Determine the (x, y) coordinate at the center of the cell enclosing the given text.  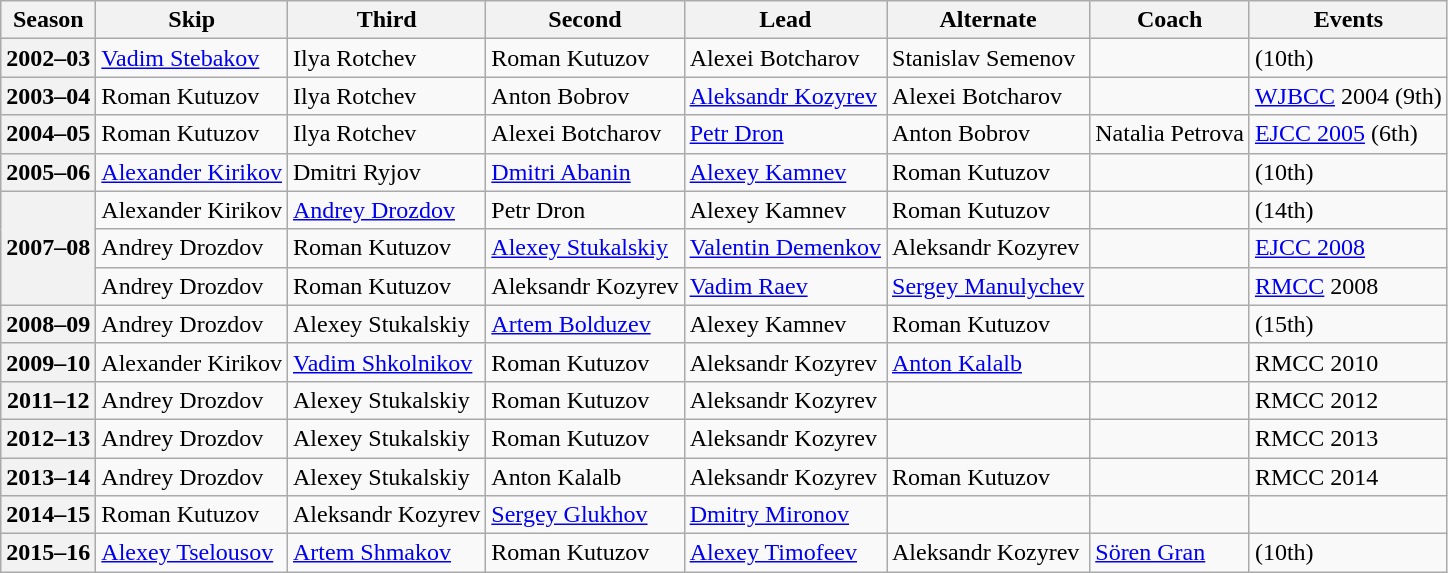
Dmitry Mironov (785, 515)
2007–08 (48, 248)
Alexey Timofeev (785, 553)
Stanislav Semenov (988, 58)
2014–15 (48, 515)
Skip (192, 20)
2004–05 (48, 134)
Season (48, 20)
Alternate (988, 20)
2011–12 (48, 400)
RMCC 2012 (1348, 400)
2009–10 (48, 362)
Artem Shmakov (386, 553)
2013–14 (48, 477)
Events (1348, 20)
Sören Gran (1170, 553)
RMCC 2013 (1348, 438)
(15th) (1348, 324)
Vadim Raev (785, 286)
RMCC 2010 (1348, 362)
Sergey Manulychev (988, 286)
Dmitri Abanin (585, 172)
2005–06 (48, 172)
Artem Bolduzev (585, 324)
RMCC 2008 (1348, 286)
Lead (785, 20)
2012–13 (48, 438)
RMCC 2014 (1348, 477)
(14th) (1348, 210)
Natalia Petrova (1170, 134)
WJBCC 2004 (9th) (1348, 96)
Vadim Shkolnikov (386, 362)
Third (386, 20)
2003–04 (48, 96)
Second (585, 20)
EJCC 2008 (1348, 248)
EJCC 2005 (6th) (1348, 134)
Dmitri Ryjov (386, 172)
Coach (1170, 20)
Valentin Demenkov (785, 248)
Vadim Stebakov (192, 58)
2015–16 (48, 553)
2008–09 (48, 324)
2002–03 (48, 58)
Sergey Glukhov (585, 515)
Alexey Tselousov (192, 553)
